Identify which cell holds the provided text, then report its [x, y] central coordinate. 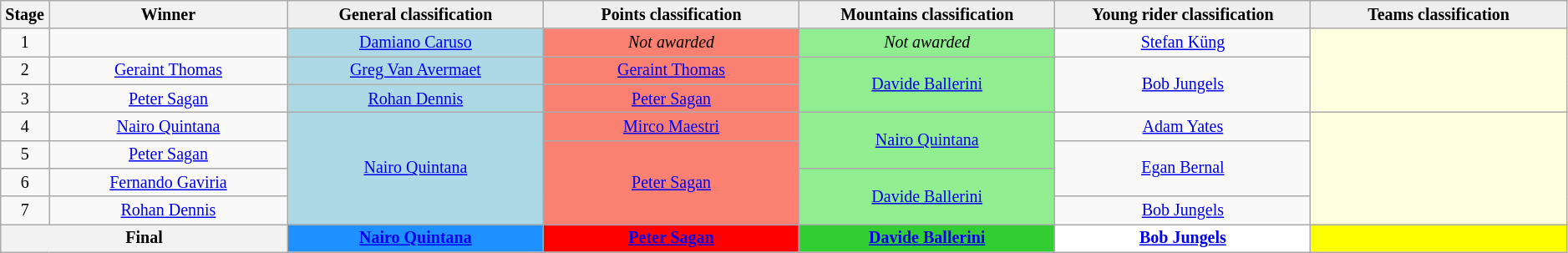
Damiano Caruso [415, 43]
4 [25, 127]
Egan Bernal [1183, 169]
5 [25, 154]
Fernando Gaviria [169, 182]
Final [145, 239]
General classification [415, 15]
7 [25, 210]
6 [25, 182]
Stage [25, 15]
3 [25, 99]
Young rider classification [1183, 15]
Mirco Maestri [671, 127]
Stefan Küng [1183, 43]
Teams classification [1439, 15]
Adam Yates [1183, 127]
Winner [169, 15]
Mountains classification [927, 15]
Greg Van Avermaet [415, 70]
1 [25, 43]
Points classification [671, 15]
2 [25, 70]
